Return the (X, Y) coordinate for the center point of the cell that contains the specified text.  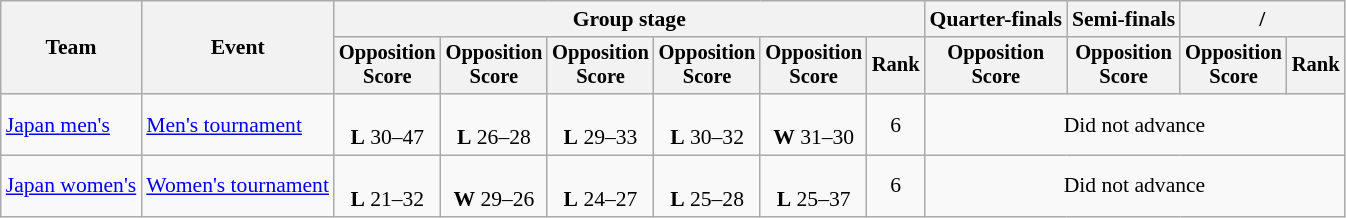
Japan men's (72, 124)
L 30–32 (708, 124)
Group stage (630, 19)
W 29–26 (494, 186)
Japan women's (72, 186)
L 25–37 (814, 186)
L 24–27 (600, 186)
Team (72, 48)
Quarter-finals (996, 19)
/ (1262, 19)
Men's tournament (238, 124)
L 29–33 (600, 124)
W 31–30 (814, 124)
L 26–28 (494, 124)
Event (238, 48)
Semi-finals (1124, 19)
L 30–47 (388, 124)
L 21–32 (388, 186)
Women's tournament (238, 186)
L 25–28 (708, 186)
